Detect which cell encompasses the target text, then output its [x, y] center coordinate. 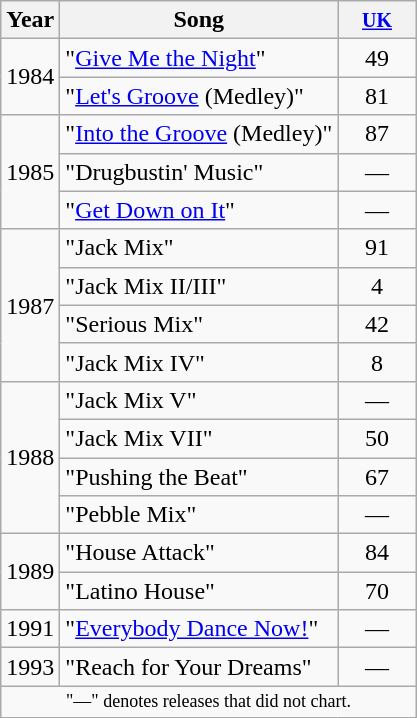
49 [378, 58]
1985 [30, 172]
8 [378, 362]
91 [378, 248]
"Jack Mix" [199, 248]
"Everybody Dance Now!" [199, 629]
"Jack Mix IV" [199, 362]
4 [378, 286]
"—" denotes releases that did not chart. [209, 702]
"Pushing the Beat" [199, 477]
1988 [30, 457]
1984 [30, 77]
"Jack Mix VII" [199, 438]
"Into the Groove (Medley)" [199, 134]
1991 [30, 629]
42 [378, 324]
Song [199, 20]
81 [378, 96]
1993 [30, 667]
"Get Down on It" [199, 210]
"Reach for Your Dreams" [199, 667]
84 [378, 553]
UK [378, 20]
"Give Me the Night" [199, 58]
"Latino House" [199, 591]
87 [378, 134]
"House Attack" [199, 553]
"Let's Groove (Medley)" [199, 96]
"Jack Mix V" [199, 400]
1989 [30, 572]
"Drugbustin' Music" [199, 172]
67 [378, 477]
"Pebble Mix" [199, 515]
50 [378, 438]
"Jack Mix II/III" [199, 286]
1987 [30, 305]
"Serious Mix" [199, 324]
70 [378, 591]
Year [30, 20]
